Pinpoint the cell where the given text exists, returning its [X, Y] midpoint coordinate. 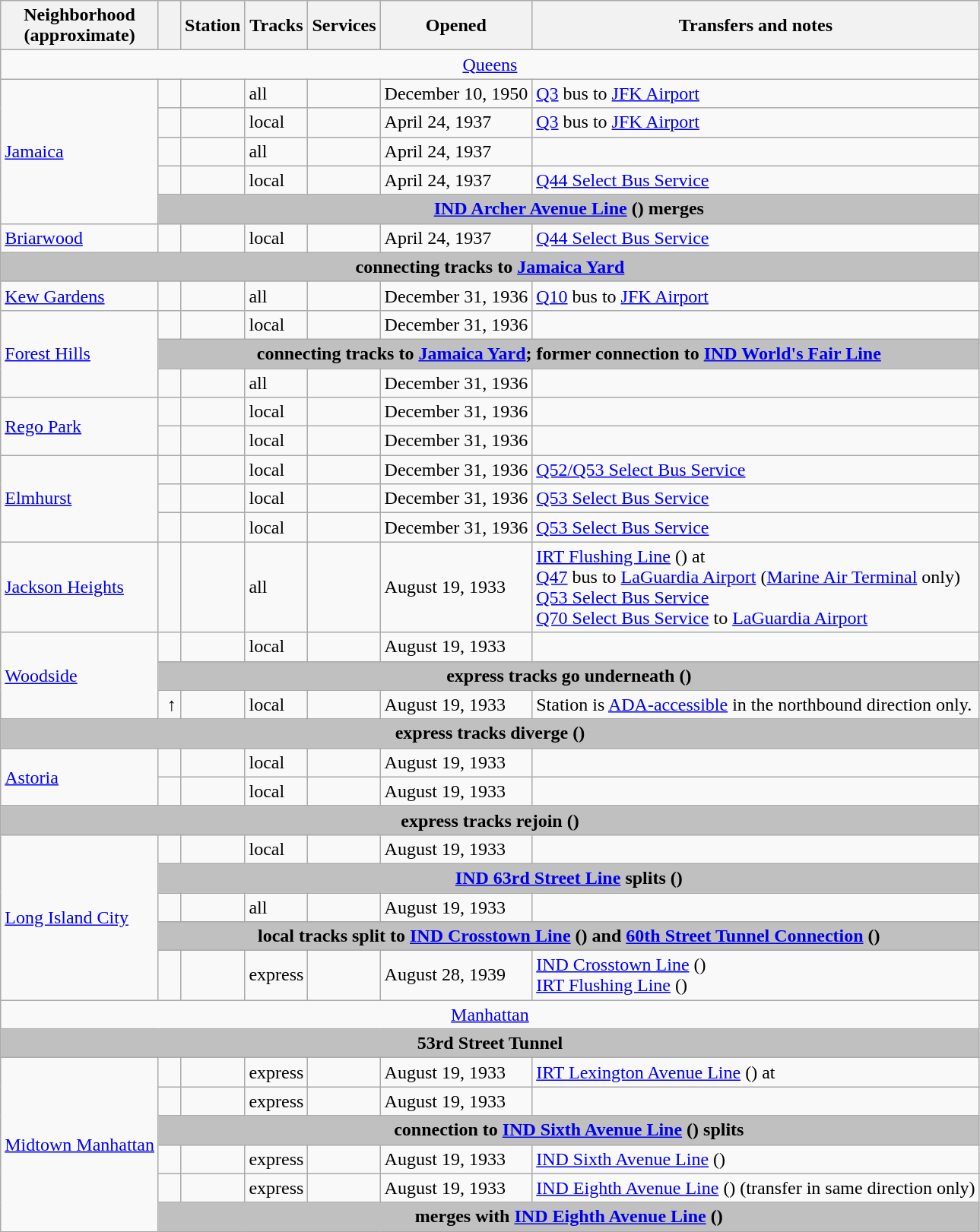
connecting tracks to Jamaica Yard; former connection to IND World's Fair Line [569, 353]
53rd Street Tunnel [490, 1044]
Briarwood [80, 238]
express tracks diverge () [490, 733]
Elmhurst [80, 499]
express tracks go underneath () [569, 676]
merges with IND Eighth Avenue Line () [569, 1217]
IRT Flushing Line () at Q47 bus to LaGuardia Airport (Marine Air Terminal only)Q53 Select Bus ServiceQ70 Select Bus Service to LaGuardia Airport [756, 587]
Jamaica [80, 151]
IRT Lexington Avenue Line () at [756, 1072]
Manhattan [490, 1015]
IND Crosstown Line ()IRT Flushing Line () [756, 976]
Station is ADA-accessible in the northbound direction only. [756, 705]
Rego Park [80, 426]
Forest Hills [80, 353]
Kew Gardens [80, 296]
IND Sixth Avenue Line () [756, 1159]
Q10 bus to JFK Airport [756, 296]
Astoria [80, 777]
Woodside [80, 676]
Jackson Heights [80, 587]
IND Archer Avenue Line () merges [569, 209]
Long Island City [80, 917]
Opened [456, 26]
Station [213, 26]
IND Eighth Avenue Line () (transfer in same direction only) [756, 1188]
connecting tracks to Jamaica Yard [490, 267]
local tracks split to IND Crosstown Line () and 60th Street Tunnel Connection () [569, 936]
August 28, 1939 [456, 976]
Queens [490, 65]
Neighborhood(approximate) [80, 26]
Services [344, 26]
↑ [169, 705]
Midtown Manhattan [80, 1145]
Q52/Q53 Select Bus Service [756, 470]
IND 63rd Street Line splits () [569, 878]
Tracks [277, 26]
Transfers and notes [756, 26]
connection to IND Sixth Avenue Line () splits [569, 1130]
express tracks rejoin () [490, 820]
December 10, 1950 [456, 93]
